Pinpoint the cell where the given text exists, returning its (X, Y) midpoint coordinate. 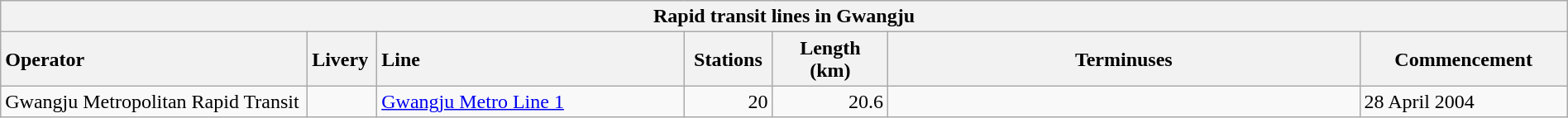
Line (531, 59)
28 April 2004 (1464, 101)
Stations (729, 59)
20 (729, 101)
Operator (154, 59)
Gwangju Metro Line 1 (531, 101)
20.6 (830, 101)
Terminuses (1124, 59)
Commencement (1464, 59)
Rapid transit lines in Gwangju (784, 17)
Gwangju Metropolitan Rapid Transit (154, 101)
Length (km) (830, 59)
Livery (342, 59)
